Determine the [X, Y] coordinate at the center of the cell enclosing the given text.  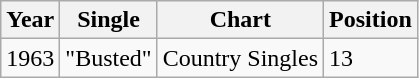
Country Singles [240, 58]
Single [108, 20]
Position [371, 20]
Year [30, 20]
"Busted" [108, 58]
13 [371, 58]
1963 [30, 58]
Chart [240, 20]
